Identify which cell holds the provided text, then report its (X, Y) central coordinate. 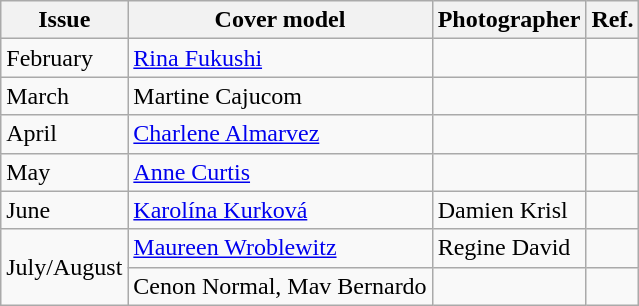
Charlene Almarvez (280, 134)
April (64, 134)
May (64, 172)
July/August (64, 267)
February (64, 58)
Maureen Wroblewitz (280, 248)
Anne Curtis (280, 172)
Martine Cajucom (280, 96)
Regine David (509, 248)
Photographer (509, 20)
June (64, 210)
Cenon Normal, Mav Bernardo (280, 286)
March (64, 96)
Karolína Kurková (280, 210)
Damien Krisl (509, 210)
Issue (64, 20)
Ref. (612, 20)
Rina Fukushi (280, 58)
Cover model (280, 20)
